Extract the (x, y) coordinate from the center of the cell holding the provided text.  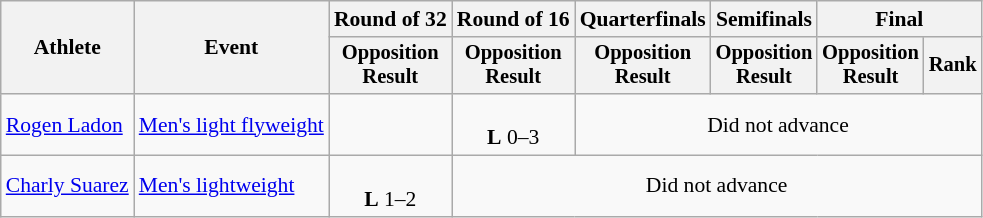
Event (232, 48)
Round of 32 (390, 19)
L 1–2 (390, 186)
Charly Suarez (68, 186)
Men's lightweight (232, 186)
Rank (953, 66)
Quarterfinals (643, 19)
Final (899, 19)
Athlete (68, 48)
Men's light flyweight (232, 124)
Semifinals (764, 19)
Rogen Ladon (68, 124)
L 0–3 (514, 124)
Round of 16 (514, 19)
